Capture the cell that displays the provided text and extract its [X, Y] central coordinate. 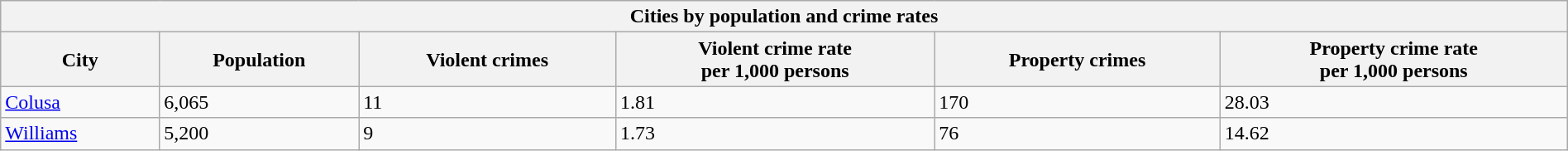
Colusa [80, 102]
14.62 [1394, 134]
Property crime rateper 1,000 persons [1394, 60]
5,200 [260, 134]
11 [488, 102]
9 [488, 134]
Population [260, 60]
Violent crime rateper 1,000 persons [776, 60]
6,065 [260, 102]
1.73 [776, 134]
1.81 [776, 102]
City [80, 60]
Cities by population and crime rates [784, 17]
Williams [80, 134]
Property crimes [1078, 60]
Violent crimes [488, 60]
28.03 [1394, 102]
170 [1078, 102]
76 [1078, 134]
